For the text-containing cell, return its midpoint in (x, y) coordinate format. 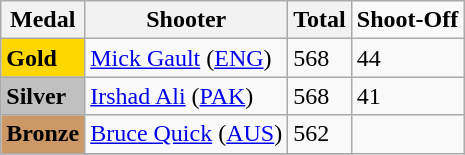
Mick Gault (ENG) (186, 58)
Shooter (186, 20)
Medal (43, 20)
Bruce Quick (AUS) (186, 134)
Gold (43, 58)
Bronze (43, 134)
41 (407, 96)
Irshad Ali (PAK) (186, 96)
44 (407, 58)
Total (320, 20)
Shoot-Off (407, 20)
562 (320, 134)
Silver (43, 96)
